Scan for the cell matching the given text and deliver its [x, y] coordinate at center. 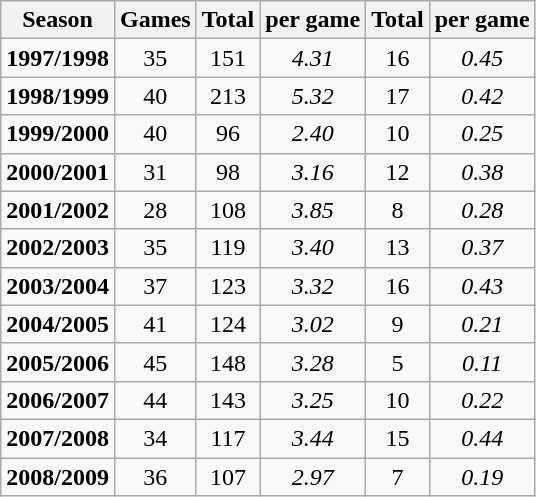
0.37 [482, 248]
5 [398, 362]
3.85 [313, 210]
151 [228, 58]
148 [228, 362]
2.97 [313, 477]
3.28 [313, 362]
37 [155, 286]
7 [398, 477]
2007/2008 [58, 438]
2003/2004 [58, 286]
2002/2003 [58, 248]
3.40 [313, 248]
98 [228, 172]
0.19 [482, 477]
108 [228, 210]
8 [398, 210]
213 [228, 96]
0.22 [482, 400]
28 [155, 210]
3.25 [313, 400]
Games [155, 20]
31 [155, 172]
2004/2005 [58, 324]
123 [228, 286]
119 [228, 248]
2008/2009 [58, 477]
1998/1999 [58, 96]
107 [228, 477]
41 [155, 324]
5.32 [313, 96]
Season [58, 20]
34 [155, 438]
15 [398, 438]
124 [228, 324]
2001/2002 [58, 210]
2.40 [313, 134]
36 [155, 477]
3.44 [313, 438]
0.42 [482, 96]
3.16 [313, 172]
17 [398, 96]
12 [398, 172]
0.43 [482, 286]
0.45 [482, 58]
44 [155, 400]
45 [155, 362]
96 [228, 134]
0.11 [482, 362]
0.38 [482, 172]
3.32 [313, 286]
9 [398, 324]
2000/2001 [58, 172]
0.44 [482, 438]
0.28 [482, 210]
143 [228, 400]
0.25 [482, 134]
2005/2006 [58, 362]
4.31 [313, 58]
117 [228, 438]
1999/2000 [58, 134]
3.02 [313, 324]
2006/2007 [58, 400]
13 [398, 248]
0.21 [482, 324]
1997/1998 [58, 58]
